Return [x, y] of the center of cell containing provided text 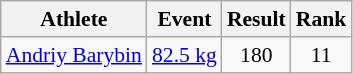
180 [256, 55]
Result [256, 19]
Event [184, 19]
Athlete [74, 19]
11 [322, 55]
Rank [322, 19]
82.5 kg [184, 55]
Andriy Barybin [74, 55]
